Pinpoint the cell where the given text exists, returning its [x, y] midpoint coordinate. 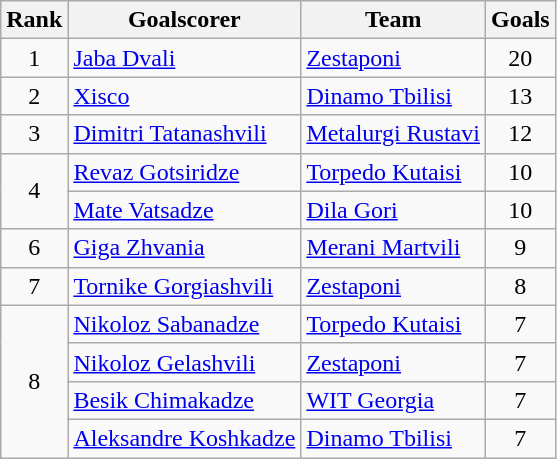
Aleksandre Koshkadze [184, 438]
9 [520, 248]
Rank [34, 20]
Giga Zhvania [184, 248]
2 [34, 96]
Team [394, 20]
12 [520, 134]
Xisco [184, 96]
1 [34, 58]
Dimitri Tatanashvili [184, 134]
Metalurgi Rustavi [394, 134]
3 [34, 134]
Merani Martvili [394, 248]
Mate Vatsadze [184, 210]
Besik Chimakadze [184, 400]
20 [520, 58]
Goalscorer [184, 20]
Dila Gori [394, 210]
13 [520, 96]
Tornike Gorgiashvili [184, 286]
6 [34, 248]
Goals [520, 20]
Nikoloz Sabanadze [184, 324]
WIT Georgia [394, 400]
Nikoloz Gelashvili [184, 362]
Jaba Dvali [184, 58]
Revaz Gotsiridze [184, 172]
4 [34, 191]
